From the cell containing the given text, extract its center point as (x, y) coordinate. 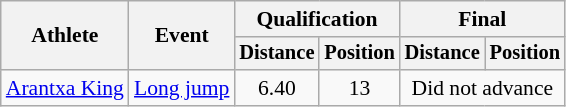
Event (182, 36)
6.40 (276, 88)
Arantxa King (65, 88)
Long jump (182, 88)
Final (482, 19)
Did not advance (482, 88)
13 (359, 88)
Athlete (65, 36)
Qualification (316, 19)
